Identify which cell holds the provided text, then report its (x, y) central coordinate. 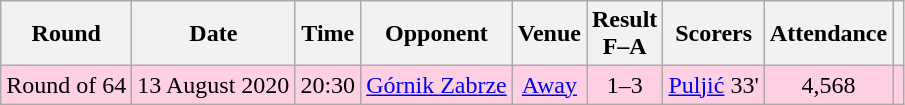
ResultF–A (624, 34)
20:30 (328, 85)
Venue (549, 34)
Puljić 33' (714, 85)
Date (214, 34)
Opponent (437, 34)
Time (328, 34)
Górnik Zabrze (437, 85)
13 August 2020 (214, 85)
Attendance (828, 34)
1–3 (624, 85)
Scorers (714, 34)
Away (549, 85)
Round (66, 34)
Round of 64 (66, 85)
4,568 (828, 85)
